Detect which cell encompasses the target text, then output its [X, Y] center coordinate. 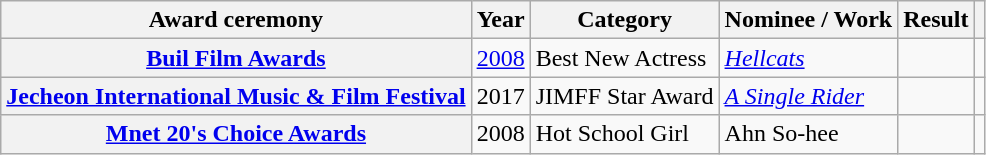
Year [500, 20]
JIMFF Star Award [624, 96]
Category [624, 20]
Hellcats [808, 58]
Best New Actress [624, 58]
Award ceremony [236, 20]
Mnet 20's Choice Awards [236, 134]
Hot School Girl [624, 134]
2017 [500, 96]
Ahn So-hee [808, 134]
A Single Rider [808, 96]
Jecheon International Music & Film Festival [236, 96]
Result [936, 20]
Nominee / Work [808, 20]
Buil Film Awards [236, 58]
